Extract the [x, y] coordinate from the center of the cell holding the provided text.  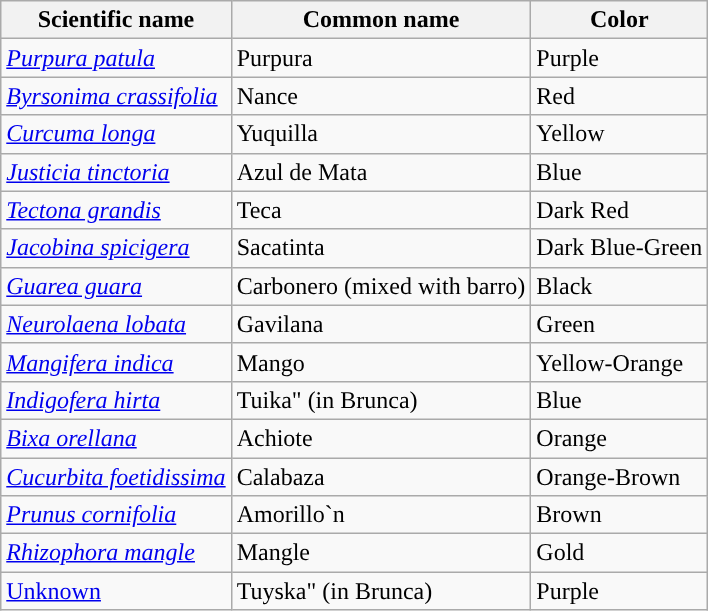
Nance [381, 96]
Scientific name [116, 20]
Sacatinta [381, 248]
Cucurbita foetidissima [116, 477]
Tuika" (in Brunca) [381, 400]
Curcuma longa [116, 134]
Azul de Mata [381, 172]
Calabaza [381, 477]
Purpura [381, 58]
Rhizophora mangle [116, 553]
Byrsonima crassifolia [116, 96]
Black [620, 286]
Red [620, 96]
Yellow-Orange [620, 362]
Color [620, 20]
Justicia tinctoria [116, 172]
Common name [381, 20]
Orange-Brown [620, 477]
Carbonero (mixed with barro) [381, 286]
Mango [381, 362]
Jacobina spicigera [116, 248]
Mangle [381, 553]
Yellow [620, 134]
Bixa orellana [116, 438]
Guarea guara [116, 286]
Tectona grandis [116, 210]
Gold [620, 553]
Tuyska" (in Brunca) [381, 591]
Dark Red [620, 210]
Achiote [381, 438]
Mangifera indica [116, 362]
Yuquilla [381, 134]
Gavilana [381, 324]
Teca [381, 210]
Orange [620, 438]
Indigofera hirta [116, 400]
Amorillo`n [381, 515]
Green [620, 324]
Brown [620, 515]
Unknown [116, 591]
Prunus cornifolia [116, 515]
Neurolaena lobata [116, 324]
Dark Blue-Green [620, 248]
Purpura patula [116, 58]
